Return the [X, Y] coordinate for the center point of the cell that contains the specified text.  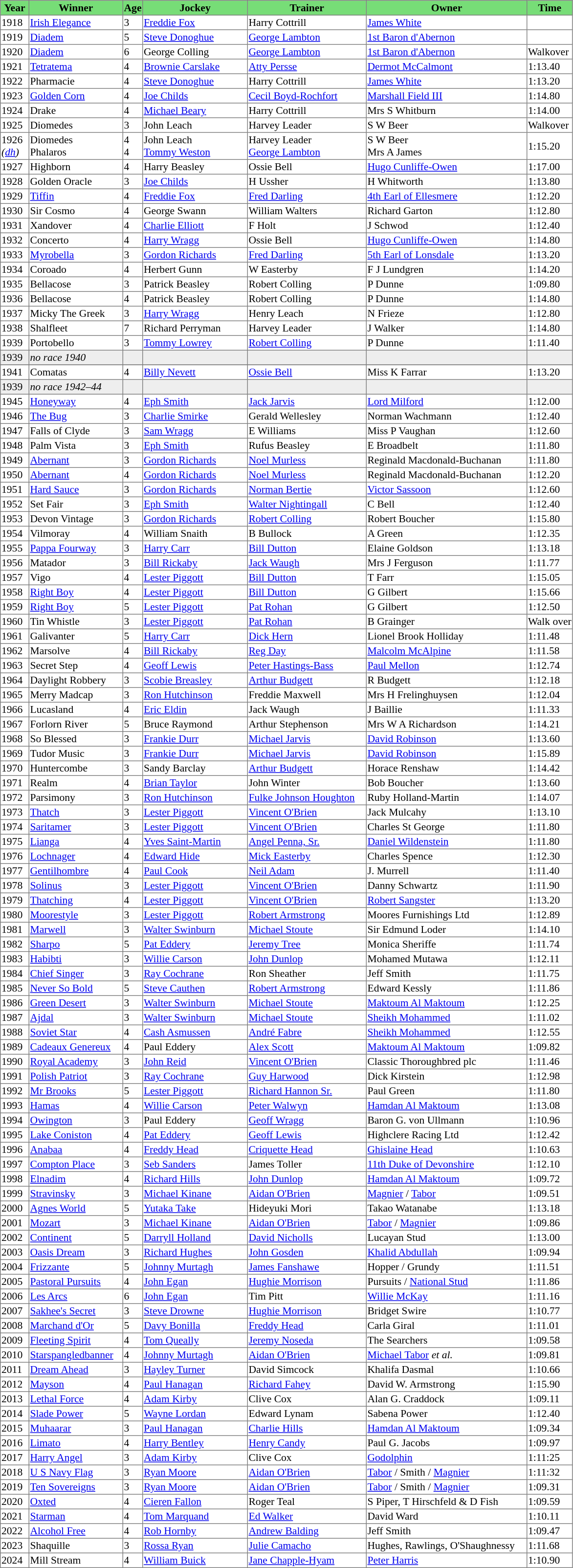
2017 [15, 1458]
1:09.31 [550, 1487]
1:10.96 [550, 1120]
Richard Fahey [307, 1384]
2010 [15, 1355]
Lake Coniston [76, 1135]
1:11.33 [550, 709]
Paul G. Jacobs [446, 1443]
Harry Beasley [195, 167]
Forlorn River [76, 724]
Tom Queally [195, 1340]
Cieren Fallon [195, 1502]
Sharpo [76, 944]
Richard Hills [195, 1179]
Oasis Dream [76, 1252]
1:13.08 [550, 1105]
Concerto [76, 240]
The Bug [76, 416]
Hamas [76, 1105]
Dermot McCalmont [446, 66]
1980 [15, 915]
1919 [15, 37]
1966 [15, 709]
1945 [15, 401]
2003 [15, 1252]
Peter Hastings-Bass [307, 665]
1997 [15, 1164]
1:12.35 [550, 533]
William Buick [195, 1560]
George Colling [195, 52]
Owner [446, 8]
Mozart [76, 1223]
Guy Harwood [307, 1076]
1:11:32 [550, 1472]
1918 [15, 22]
1931 [15, 225]
Matador [76, 563]
1:11.46 [550, 1061]
Moorestyle [76, 915]
Sandy Barclay [195, 768]
1935 [15, 284]
Galivanter [76, 636]
Tin Whistle [76, 621]
Huntercombe [76, 768]
André Fabre [307, 1032]
1:15.05 [550, 577]
Hard Sauce [76, 489]
1:15.90 [550, 1384]
Tiffin [76, 196]
1976 [15, 856]
1995 [15, 1135]
Mohamed Mutawa [446, 959]
Frizzante [76, 1267]
1:14.42 [550, 768]
Malcolm McAlpine [446, 651]
Alan G. Craddock [446, 1399]
Geoff Wragg [307, 1120]
1:12.89 [550, 915]
J. Murrell [446, 871]
1:09.82 [550, 1047]
Yves Saint-Martin [195, 841]
1946 [15, 416]
Richard Hannon Sr. [307, 1091]
1:15.80 [550, 519]
Daniel Wildenstein [446, 841]
1973 [15, 812]
Mrs S Whitburn [446, 110]
1:09.81 [550, 1355]
1:11.51 [550, 1267]
1:13.40 [550, 66]
Henry Leach [307, 313]
11th Duke of Devonshire [446, 1164]
1:12.11 [550, 959]
2006 [15, 1296]
Shalfleet [76, 328]
Paul Mellon [446, 665]
7 [132, 328]
1:11.48 [550, 636]
Fulke Johnson Houghton [307, 797]
1998 [15, 1179]
William Snaith [195, 533]
Bridget Swire [446, 1311]
44 [132, 146]
2002 [15, 1237]
Green Desert [76, 1003]
1:14.07 [550, 797]
Danny Schwartz [446, 885]
Miss P Vaughan [446, 431]
Hideyuki Mori [307, 1208]
Age [132, 8]
Palm Vista [76, 445]
Marchand d'Or [76, 1325]
1992 [15, 1091]
1:13.00 [550, 1237]
David W. Armstrong [446, 1384]
T Farr [446, 577]
Rossa Ryan [195, 1546]
Limato [76, 1443]
John Gosden [307, 1252]
1:09.86 [550, 1223]
2001 [15, 1223]
1994 [15, 1120]
1:12.98 [550, 1076]
Lucayan Stud [446, 1237]
1988 [15, 1032]
Elaine Goldson [446, 548]
Pharmacie [76, 81]
1:15.20 [550, 146]
1960 [15, 621]
1:12.30 [550, 856]
1956 [15, 563]
1996 [15, 1149]
Lianga [76, 841]
Carla Giral [446, 1325]
1965 [15, 695]
Mrs J Ferguson [446, 563]
Richard Garton [446, 211]
2011 [15, 1369]
Angel Penna, Sr. [307, 841]
1:12.42 [550, 1135]
Set Fair [76, 504]
Xandover [76, 225]
2015 [15, 1428]
Magnier / Tabor [446, 1193]
E Broadbelt [446, 445]
J Baillie [446, 709]
Tom Marquand [195, 1516]
Neil Adam [307, 871]
David Nicholls [307, 1237]
1985 [15, 988]
Mrs W A Richardson [446, 724]
1955 [15, 548]
2009 [15, 1340]
1926(dh) [15, 146]
Devon Vintage [76, 519]
Cecil Boyd-Rochfort [307, 96]
2005 [15, 1281]
DiomedesPhalaros [76, 146]
Henry Candy [307, 1443]
1921 [15, 66]
1984 [15, 973]
Marshall Field III [446, 96]
Paul Green [446, 1091]
Saritamer [76, 827]
1:10.66 [550, 1369]
Pappa Fourway [76, 548]
Michael Tabor et al. [446, 1355]
Gentilhombre [76, 871]
Steve Drowne [195, 1311]
Alcohol Free [76, 1531]
Honeyway [76, 401]
F J Lundgren [446, 269]
1:11.75 [550, 973]
Lionel Brook Holliday [446, 636]
Davy Bonilla [195, 1325]
Mayson [76, 1384]
1962 [15, 651]
1958 [15, 592]
2016 [15, 1443]
Solinus [76, 885]
Jane Chapple-Hyam [307, 1560]
Comatas [76, 372]
1:10.90 [550, 1560]
1:09.59 [550, 1502]
Fleeting Spirit [76, 1340]
Brownie Carslake [195, 66]
1:11.77 [550, 563]
Owington [76, 1120]
2013 [15, 1399]
1934 [15, 269]
1:14.20 [550, 269]
1982 [15, 944]
F Holt [307, 225]
Ghislaine Head [446, 1149]
2018 [15, 1472]
1:09.51 [550, 1193]
1989 [15, 1047]
Alex Scott [307, 1047]
1:15.66 [550, 592]
A Green [446, 533]
1975 [15, 841]
N Frieze [446, 313]
4th Earl of Ellesmere [446, 196]
1:12.04 [550, 695]
John Reid [195, 1061]
1986 [15, 1003]
Billy Nevett [195, 372]
S Piper, T Hirschfeld & D Fish [446, 1502]
W Easterby [307, 269]
Lord Milford [446, 401]
Paul Cook [195, 871]
Ten Sovereigns [76, 1487]
2019 [15, 1487]
S W BeerMrs A James [446, 146]
2000 [15, 1208]
1949 [15, 460]
Portobello [76, 343]
Khalid Abdullah [446, 1252]
Robert Sangster [446, 900]
1953 [15, 519]
Ed Walker [307, 1516]
H Whitworth [446, 181]
Soviet Star [76, 1032]
1:09.11 [550, 1399]
Edward Lynam [307, 1413]
Dick Kirstein [446, 1076]
1:09.34 [550, 1428]
Merry Madcap [76, 695]
1978 [15, 885]
R Budgett [446, 680]
Vigo [76, 577]
Elnadim [76, 1179]
Starspangledbanner [76, 1355]
1933 [15, 255]
Walk over [550, 621]
1990 [15, 1061]
1:11.90 [550, 885]
U S Navy Flag [76, 1472]
Hughes, Rawlings, O'Shaughnessy [446, 1546]
Edward Kessly [446, 988]
John LeachTommy Weston [195, 146]
Richard Hughes [195, 1252]
Anabaa [76, 1149]
1:09.47 [550, 1531]
1929 [15, 196]
Sabena Power [446, 1413]
Marwell [76, 929]
Eric Eldin [195, 709]
2014 [15, 1413]
David Simcock [307, 1369]
Gerald Wellesley [307, 416]
1930 [15, 211]
Charlie Smirke [195, 416]
Julie Camacho [307, 1546]
1972 [15, 797]
Ron Sheather [307, 973]
Dream Ahead [76, 1369]
Harry Bentley [195, 1443]
Secret Step [76, 665]
Habibti [76, 959]
1:11.58 [550, 651]
The Searchers [446, 1340]
Brian Taylor [195, 783]
Andrew Balding [307, 1531]
1:11.01 [550, 1325]
Baron G. von Ullmann [446, 1120]
2012 [15, 1384]
Trainer [307, 8]
Ruby Holland-Martin [446, 797]
B Grainger [446, 621]
B Bullock [307, 533]
E Williams [307, 431]
Lethal Force [76, 1399]
Thatching [76, 900]
2020 [15, 1502]
1:09.72 [550, 1179]
Norman Wachmann [446, 416]
James Toller [307, 1164]
1925 [15, 125]
1920 [15, 52]
2024 [15, 1560]
H Ussher [307, 181]
Godolphin [446, 1458]
Wayne Lordan [195, 1413]
Bruce Raymond [195, 724]
George Swann [195, 211]
Marsolve [76, 651]
Time [550, 8]
1:12.00 [550, 401]
Myrobella [76, 255]
Muhaarar [76, 1428]
1993 [15, 1105]
Polish Patriot [76, 1076]
1:12.55 [550, 1032]
1:11.02 [550, 1017]
1:12.10 [550, 1164]
1999 [15, 1193]
1938 [15, 328]
Scobie Breasley [195, 680]
Tudor Music [76, 753]
Tetratema [76, 66]
Steve Cauthen [195, 988]
5th Earl of Lonsdale [446, 255]
Mill Stream [76, 1560]
Classic Thoroughbred plc [446, 1061]
1952 [15, 504]
1:09.80 [550, 284]
1968 [15, 739]
Charles St George [446, 827]
1967 [15, 724]
Hayley Turner [195, 1369]
Jockey [195, 8]
Parsimony [76, 797]
S W Beer [446, 125]
Shaquille [76, 1546]
1941 [15, 372]
Arthur Stephenson [307, 724]
1:14.21 [550, 724]
Jeremy Tree [307, 944]
1:12.25 [550, 1003]
1924 [15, 110]
Tabor / Magnier [446, 1223]
1964 [15, 680]
Les Arcs [76, 1296]
Dick Hern [307, 636]
Richard Perryman [195, 328]
Charlie Elliott [195, 225]
Atty Persse [307, 66]
Moores Furnishings Ltd [446, 915]
Willie McKay [446, 1296]
1922 [15, 81]
Lochnager [76, 856]
Realm [76, 783]
Sir Edmund Loder [446, 929]
1959 [15, 607]
Charles Spence [446, 856]
1954 [15, 533]
Highborn [76, 167]
Seb Sanders [195, 1164]
Michael Beary [195, 110]
Cash Asmussen [195, 1032]
1937 [15, 313]
David Ward [446, 1516]
Hopper / Grundy [446, 1267]
Irish Elegance [76, 22]
1951 [15, 489]
1:09.58 [550, 1340]
1936 [15, 299]
Miss K Farrar [446, 372]
Edward Hide [195, 856]
Compton Place [76, 1164]
Norman Bertie [307, 489]
Rob Hornby [195, 1531]
Cadeaux Genereux [76, 1047]
Thatch [76, 812]
Charlie Hills [307, 1428]
Peter Walwyn [307, 1105]
Diomedes [76, 125]
Reg Day [307, 651]
1950 [15, 475]
Slade Power [76, 1413]
1991 [15, 1076]
1:11.16 [550, 1296]
Harvey LeaderGeorge Lambton [307, 146]
Ajdal [76, 1017]
1:12.74 [550, 665]
1981 [15, 929]
1970 [15, 768]
Khalifa Dasmal [446, 1369]
Sam Wragg [195, 431]
1923 [15, 96]
2021 [15, 1516]
William Walters [307, 211]
Winner [76, 8]
1969 [15, 753]
1971 [15, 783]
Criquette Head [307, 1149]
Sakhee's Secret [76, 1311]
1:10.11 [550, 1516]
Takao Watanabe [446, 1208]
Peter Harris [446, 1560]
Jeremy Noseda [307, 1340]
1:15.89 [550, 753]
Horace Renshaw [446, 768]
Lucasland [76, 709]
Agnes World [76, 1208]
2008 [15, 1325]
1:14.00 [550, 110]
Drake [76, 110]
Tommy Lowrey [195, 343]
Sir Cosmo [76, 211]
Robert Boucher [446, 519]
Golden Oracle [76, 181]
Bob Boucher [446, 783]
2022 [15, 1531]
Jack Jarvis [307, 401]
1927 [15, 167]
1:11.68 [550, 1546]
Darryll Holland [195, 1237]
1963 [15, 665]
1987 [15, 1017]
J Schwod [446, 225]
Yutaka Take [195, 1208]
1:10.63 [550, 1149]
Roger Teal [307, 1502]
Oxted [76, 1502]
Vilmoray [76, 533]
Freddie Maxwell [307, 695]
Year [15, 8]
no race 1940 [76, 357]
Tim Pitt [307, 1296]
Walter Nightingall [307, 504]
Royal Academy [76, 1061]
1:12.50 [550, 607]
1:13.10 [550, 812]
2007 [15, 1311]
James Fanshawe [307, 1267]
1:11:25 [550, 1458]
C Bell [446, 504]
1979 [15, 900]
1948 [15, 445]
Micky The Greek [76, 313]
1928 [15, 181]
Daylight Robbery [76, 680]
1974 [15, 827]
Continent [76, 1237]
Stravinsky [76, 1193]
Pursuits / National Stud [446, 1281]
1961 [15, 636]
J Walker [446, 328]
Harry Angel [76, 1458]
1957 [15, 577]
1977 [15, 871]
Mrs H Frelinghuysen [446, 695]
Jack Mulcahy [446, 812]
Monica Sheriffe [446, 944]
no race 1942–44 [76, 387]
Rufus Beasley [307, 445]
Falls of Clyde [76, 431]
John Winter [307, 783]
Herbert Gunn [195, 269]
1:14.10 [550, 929]
1:13.80 [550, 181]
Pastoral Pursuits [76, 1281]
John Leach [195, 125]
Victor Sassoon [446, 489]
1:10.77 [550, 1311]
1932 [15, 240]
1:12.18 [550, 680]
1983 [15, 959]
1:11.74 [550, 944]
1947 [15, 431]
Mr Brooks [76, 1091]
Never So Bold [76, 988]
Starman [76, 1516]
Chief Singer [76, 973]
2023 [15, 1546]
So Blessed [76, 739]
2004 [15, 1267]
Coroado [76, 269]
1:17.00 [550, 167]
1:09.97 [550, 1443]
Highclere Racing Ltd [446, 1135]
1:09.94 [550, 1252]
Golden Corn [76, 96]
Mick Easterby [307, 856]
